From the cell containing the given text, extract its center point as [x, y] coordinate. 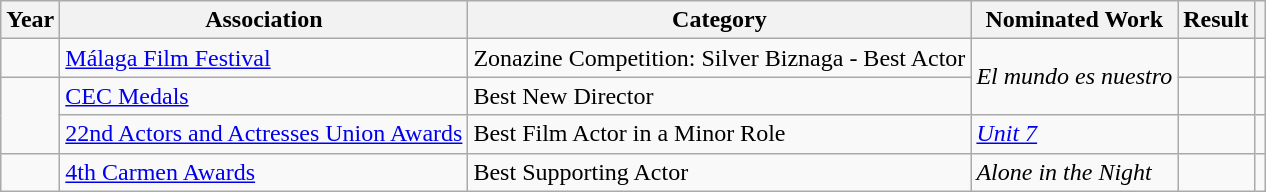
Best Supporting Actor [720, 172]
Best New Director [720, 96]
Alone in the Night [1074, 172]
Nominated Work [1074, 20]
Association [264, 20]
Best Film Actor in a Minor Role [720, 134]
Category [720, 20]
Málaga Film Festival [264, 58]
22nd Actors and Actresses Union Awards [264, 134]
El mundo es nuestro [1074, 77]
Result [1216, 20]
Unit 7 [1074, 134]
CEC Medals [264, 96]
4th Carmen Awards [264, 172]
Zonazine Competition: Silver Biznaga - Best Actor [720, 58]
Year [30, 20]
